Scan for the cell matching the given text and deliver its (X, Y) coordinate at center. 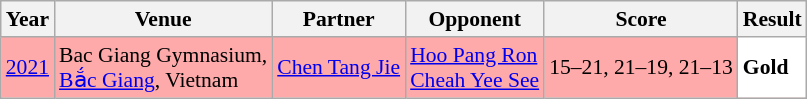
Result (772, 19)
Opponent (474, 19)
Year (28, 19)
Hoo Pang Ron Cheah Yee See (474, 68)
Bac Giang Gymnasium,Bắc Giang, Vietnam (163, 68)
2021 (28, 68)
Gold (772, 68)
Venue (163, 19)
Partner (338, 19)
Chen Tang Jie (338, 68)
15–21, 21–19, 21–13 (641, 68)
Score (641, 19)
